Pinpoint the cell where the given text exists, returning its (x, y) midpoint coordinate. 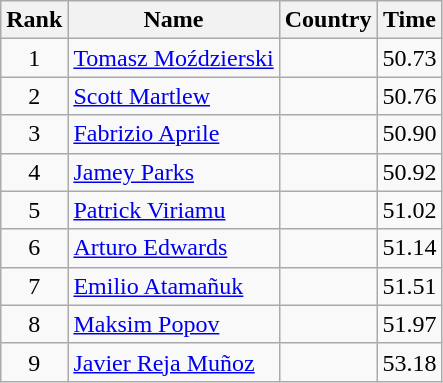
3 (34, 134)
6 (34, 248)
1 (34, 58)
9 (34, 362)
Maksim Popov (174, 324)
8 (34, 324)
Patrick Viriamu (174, 210)
2 (34, 96)
Name (174, 20)
51.02 (410, 210)
Scott Martlew (174, 96)
50.76 (410, 96)
Tomasz Moździerski (174, 58)
Fabrizio Aprile (174, 134)
5 (34, 210)
Arturo Edwards (174, 248)
Time (410, 20)
51.97 (410, 324)
Emilio Atamañuk (174, 286)
53.18 (410, 362)
Country (328, 20)
Javier Reja Muñoz (174, 362)
50.92 (410, 172)
50.90 (410, 134)
51.51 (410, 286)
Rank (34, 20)
50.73 (410, 58)
Jamey Parks (174, 172)
7 (34, 286)
51.14 (410, 248)
4 (34, 172)
